Find where the given text appears and provide that cell's center as [X, Y] coordinate. 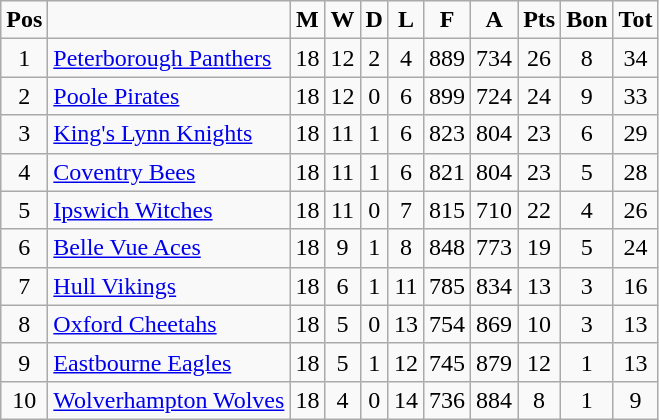
834 [494, 286]
724 [494, 96]
736 [446, 400]
Peterborough Panthers [169, 58]
889 [446, 58]
19 [540, 248]
L [406, 20]
28 [636, 172]
34 [636, 58]
754 [446, 324]
785 [446, 286]
D [374, 20]
A [494, 20]
869 [494, 324]
Eastbourne Eagles [169, 362]
Hull Vikings [169, 286]
Pts [540, 20]
33 [636, 96]
Oxford Cheetahs [169, 324]
14 [406, 400]
Ipswich Witches [169, 210]
848 [446, 248]
710 [494, 210]
Pos [24, 20]
Wolverhampton Wolves [169, 400]
823 [446, 134]
815 [446, 210]
Coventry Bees [169, 172]
821 [446, 172]
16 [636, 286]
899 [446, 96]
Poole Pirates [169, 96]
879 [494, 362]
F [446, 20]
745 [446, 362]
773 [494, 248]
Bon [587, 20]
M [308, 20]
29 [636, 134]
W [342, 20]
884 [494, 400]
King's Lynn Knights [169, 134]
734 [494, 58]
Tot [636, 20]
22 [540, 210]
Belle Vue Aces [169, 248]
